Capture the cell that displays the provided text and extract its (x, y) central coordinate. 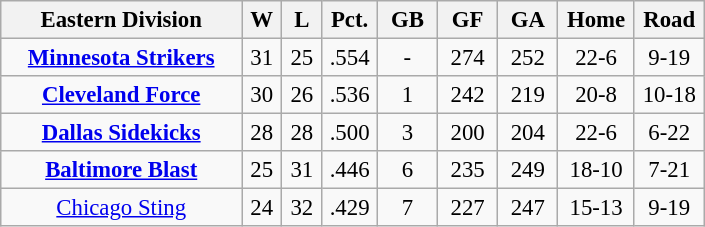
15-13 (596, 208)
18-10 (596, 170)
200 (468, 133)
10-18 (669, 95)
219 (528, 95)
Chicago Sting (122, 208)
W (262, 20)
GA (528, 20)
GF (468, 20)
- (407, 58)
.554 (350, 58)
6-22 (669, 133)
24 (262, 208)
32 (302, 208)
1 (407, 95)
20-8 (596, 95)
Pct. (350, 20)
Road (669, 20)
30 (262, 95)
Eastern Division (122, 20)
242 (468, 95)
7 (407, 208)
7-21 (669, 170)
.446 (350, 170)
249 (528, 170)
274 (468, 58)
227 (468, 208)
.536 (350, 95)
6 (407, 170)
Baltimore Blast (122, 170)
26 (302, 95)
.500 (350, 133)
Home (596, 20)
L (302, 20)
Dallas Sidekicks (122, 133)
GB (407, 20)
3 (407, 133)
235 (468, 170)
252 (528, 58)
247 (528, 208)
Cleveland Force (122, 95)
.429 (350, 208)
204 (528, 133)
Minnesota Strikers (122, 58)
